Find where the given text appears and provide that cell's center as (X, Y) coordinate. 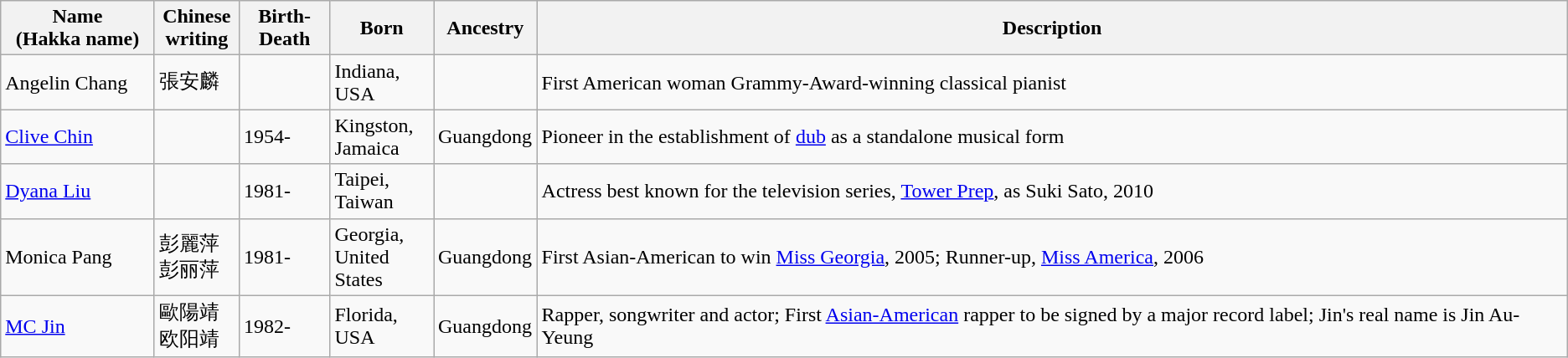
Taipei, Taiwan (382, 191)
Florida, USA (382, 326)
Pioneer in the establishment of dub as a standalone musical form (1052, 137)
彭麗萍彭丽萍 (196, 257)
1982- (285, 326)
MC Jin (78, 326)
Indiana, USA (382, 82)
Actress best known for the television series, Tower Prep, as Suki Sato, 2010 (1052, 191)
張安麟 (196, 82)
First Asian-American to win Miss Georgia, 2005; Runner-up, Miss America, 2006 (1052, 257)
Description (1052, 28)
Born (382, 28)
First American woman Grammy-Award-winning classical pianist (1052, 82)
Birth-Death (285, 28)
歐陽靖欧阳靖 (196, 326)
1954- (285, 137)
Rapper, songwriter and actor; First Asian-American rapper to be signed by a major record label; Jin's real name is Jin Au-Yeung (1052, 326)
Dyana Liu (78, 191)
Clive Chin (78, 137)
Kingston, Jamaica (382, 137)
Name(Hakka name) (78, 28)
Georgia, United States (382, 257)
Chinese writing (196, 28)
Angelin Chang (78, 82)
Monica Pang (78, 257)
Ancestry (486, 28)
